Detect which cell encompasses the target text, then output its (x, y) center coordinate. 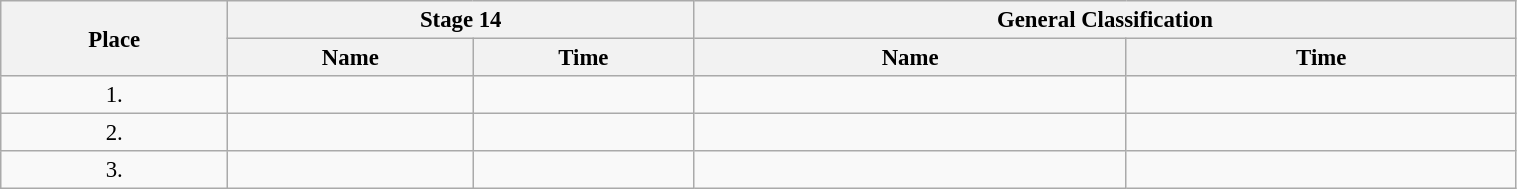
Stage 14 (461, 20)
3. (114, 170)
General Classification (1105, 20)
2. (114, 133)
Place (114, 38)
1. (114, 95)
